Return the (x, y) coordinate for the center point of the cell that contains the specified text.  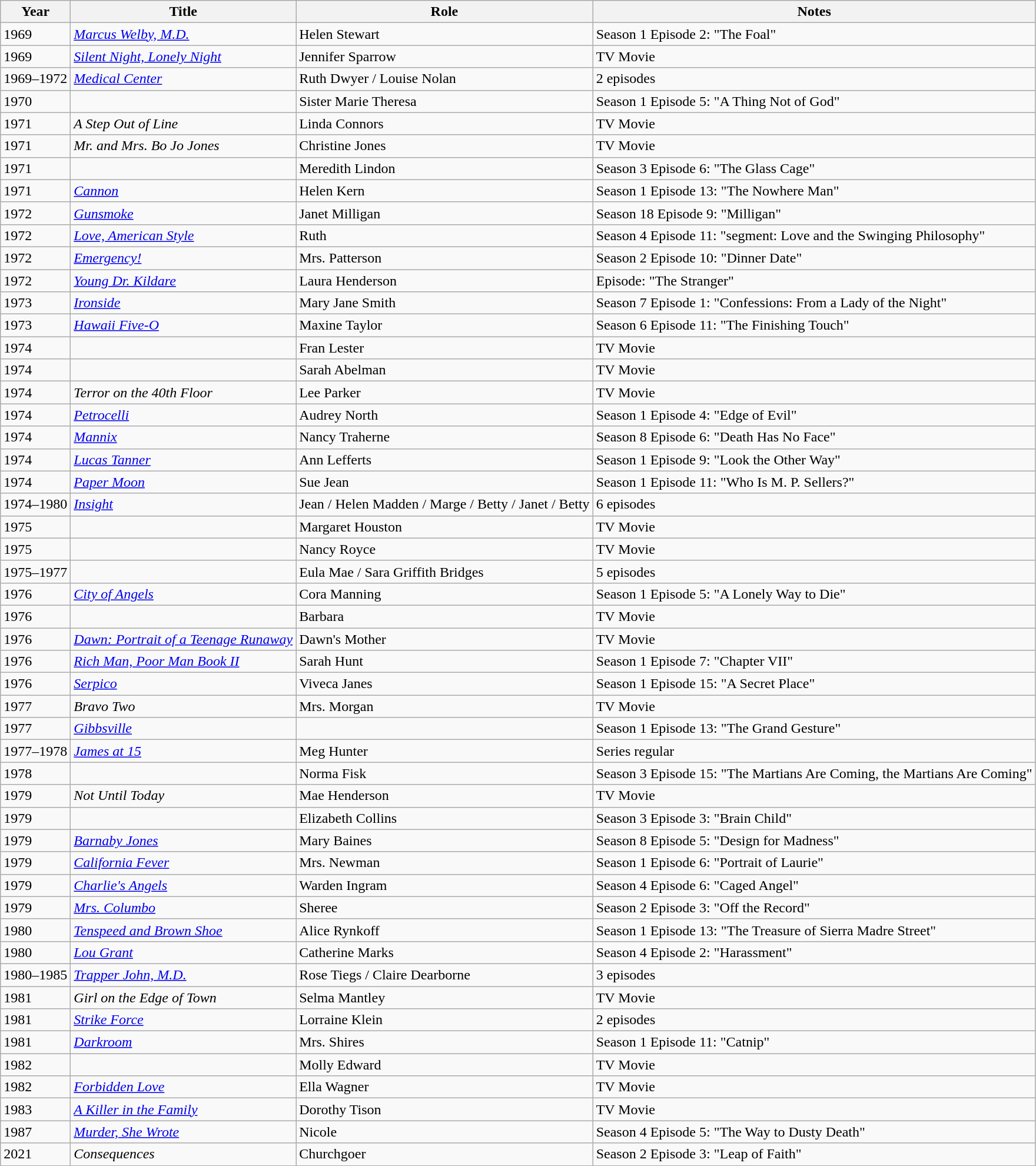
Meg Hunter (445, 751)
Ruth (445, 235)
Audrey North (445, 415)
1980–1985 (35, 975)
Mrs. Patterson (445, 258)
Season 7 Episode 1: "Confessions: From a Lady of the Night" (814, 303)
Consequences (184, 1154)
Ruth Dwyer / Louise Nolan (445, 79)
Girl on the Edge of Town (184, 998)
Forbidden Love (184, 1087)
Helen Stewart (445, 34)
Not Until Today (184, 796)
Series regular (814, 751)
Marcus Welby, M.D. (184, 34)
Strike Force (184, 1020)
Season 4 Episode 6: "Caged Angel" (814, 885)
Season 8 Episode 6: "Death Has No Face" (814, 437)
Helen Kern (445, 191)
Young Dr. Kildare (184, 281)
Season 6 Episode 11: "The Finishing Touch" (814, 325)
Season 4 Episode 5: "The Way to Dusty Death" (814, 1132)
James at 15 (184, 751)
1977–1978 (35, 751)
Viveca Janes (445, 684)
Gibbsville (184, 729)
Nancy Traherne (445, 437)
A Killer in the Family (184, 1109)
Season 1 Episode 4: "Edge of Evil" (814, 415)
Ann Lefferts (445, 460)
Christine Jones (445, 146)
Tenspeed and Brown Shoe (184, 930)
Season 2 Episode 3: "Leap of Faith" (814, 1154)
Love, American Style (184, 235)
1975–1977 (35, 572)
Year (35, 12)
Darkroom (184, 1042)
Murder, She Wrote (184, 1132)
Trapper John, M.D. (184, 975)
Season 1 Episode 5: "A Thing Not of God" (814, 101)
Season 8 Episode 5: "Design for Madness" (814, 841)
Emergency! (184, 258)
Season 4 Episode 2: "Harassment" (814, 952)
Dorothy Tison (445, 1109)
1970 (35, 101)
Cora Manning (445, 594)
Margaret Houston (445, 527)
1983 (35, 1109)
Season 1 Episode 7: "Chapter VII" (814, 662)
Episode: "The Stranger" (814, 281)
Selma Mantley (445, 998)
California Fever (184, 863)
Charlie's Angels (184, 885)
Medical Center (184, 79)
Season 3 Episode 3: "Brain Child" (814, 818)
Lee Parker (445, 393)
3 episodes (814, 975)
Season 1 Episode 2: "The Foal" (814, 34)
Norma Fisk (445, 773)
Sheree (445, 908)
Barnaby Jones (184, 841)
Sarah Hunt (445, 662)
Season 1 Episode 13: "The Treasure of Sierra Madre Street" (814, 930)
Petrocelli (184, 415)
Nicole (445, 1132)
Fran Lester (445, 348)
Season 3 Episode 6: "The Glass Cage" (814, 168)
Title (184, 12)
Dawn: Portrait of a Teenage Runaway (184, 639)
Churchgoer (445, 1154)
5 episodes (814, 572)
Season 3 Episode 15: "The Martians Are Coming, the Martians Are Coming" (814, 773)
City of Angels (184, 594)
Rose Tiegs / Claire Dearborne (445, 975)
Ironside (184, 303)
Season 1 Episode 15: "A Secret Place" (814, 684)
Lorraine Klein (445, 1020)
Elizabeth Collins (445, 818)
6 episodes (814, 504)
Lou Grant (184, 952)
Mrs. Shires (445, 1042)
Bravo Two (184, 706)
Mrs. Morgan (445, 706)
1987 (35, 1132)
Season 1 Episode 13: "The Nowhere Man" (814, 191)
Mannix (184, 437)
Meredith Lindon (445, 168)
Season 2 Episode 3: "Off the Record" (814, 908)
Eula Mae / Sara Griffith Bridges (445, 572)
Notes (814, 12)
Sue Jean (445, 482)
Paper Moon (184, 482)
Mr. and Mrs. Bo Jo Jones (184, 146)
Serpico (184, 684)
Janet Milligan (445, 213)
Season 2 Episode 10: "Dinner Date" (814, 258)
Role (445, 12)
Rich Man, Poor Man Book II (184, 662)
Barbara (445, 616)
Dawn's Mother (445, 639)
Mae Henderson (445, 796)
Alice Rynkoff (445, 930)
Mary Baines (445, 841)
Maxine Taylor (445, 325)
1978 (35, 773)
Season 1 Episode 13: "The Grand Gesture" (814, 729)
Molly Edward (445, 1065)
A Step Out of Line (184, 124)
Hawaii Five-O (184, 325)
Warden Ingram (445, 885)
Lucas Tanner (184, 460)
Sister Marie Theresa (445, 101)
Ella Wagner (445, 1087)
Mrs. Columbo (184, 908)
Season 1 Episode 9: "Look the Other Way" (814, 460)
2021 (35, 1154)
Season 4 Episode 11: "segment: Love and the Swinging Philosophy" (814, 235)
Sarah Abelman (445, 370)
Season 1 Episode 11: "Who Is M. P. Sellers?" (814, 482)
Season 1 Episode 5: "A Lonely Way to Die" (814, 594)
Gunsmoke (184, 213)
Cannon (184, 191)
Season 1 Episode 6: "Portrait of Laurie" (814, 863)
1974–1980 (35, 504)
Linda Connors (445, 124)
Terror on the 40th Floor (184, 393)
1969–1972 (35, 79)
Mary Jane Smith (445, 303)
Season 1 Episode 11: "Catnip" (814, 1042)
Jennifer Sparrow (445, 57)
Mrs. Newman (445, 863)
Nancy Royce (445, 549)
Jean / Helen Madden / Marge / Betty / Janet / Betty (445, 504)
Insight (184, 504)
Catherine Marks (445, 952)
Laura Henderson (445, 281)
Silent Night, Lonely Night (184, 57)
Season 18 Episode 9: "Milligan" (814, 213)
